Find where the given text appears and provide that cell's center as [x, y] coordinate. 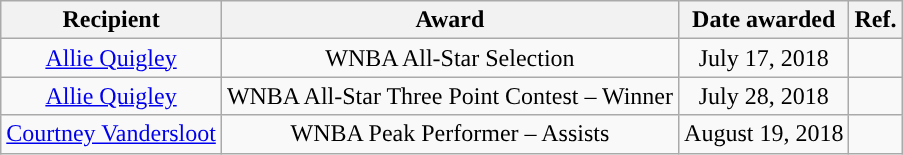
Award [450, 20]
Ref. [876, 20]
Courtney Vandersloot [112, 134]
Recipient [112, 20]
Date awarded [764, 20]
July 28, 2018 [764, 96]
WNBA Peak Performer – Assists [450, 134]
WNBA All-Star Selection [450, 58]
July 17, 2018 [764, 58]
WNBA All-Star Three Point Contest – Winner [450, 96]
August 19, 2018 [764, 134]
